Find where the given text appears and provide that cell's center as [x, y] coordinate. 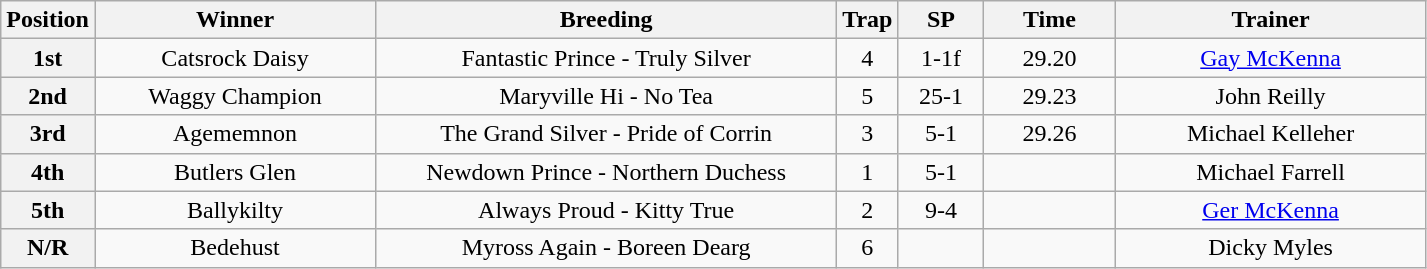
Gay McKenna [1270, 58]
Michael Farrell [1270, 172]
John Reilly [1270, 96]
1 [868, 172]
5 [868, 96]
9-4 [941, 210]
The Grand Silver - Pride of Corrin [606, 134]
1-1f [941, 58]
3 [868, 134]
Trap [868, 20]
Bedehust [234, 248]
Trainer [1270, 20]
Breeding [606, 20]
Newdown Prince - Northern Duchess [606, 172]
Time [1050, 20]
3rd [48, 134]
Position [48, 20]
2 [868, 210]
Maryville Hi - No Tea [606, 96]
1st [48, 58]
5th [48, 210]
Fantastic Prince - Truly Silver [606, 58]
Butlers Glen [234, 172]
Michael Kelleher [1270, 134]
29.26 [1050, 134]
Ballykilty [234, 210]
Ger McKenna [1270, 210]
29.23 [1050, 96]
25-1 [941, 96]
Dicky Myles [1270, 248]
2nd [48, 96]
29.20 [1050, 58]
N/R [48, 248]
Agememnon [234, 134]
4th [48, 172]
Winner [234, 20]
Catsrock Daisy [234, 58]
Myross Again - Boreen Dearg [606, 248]
Always Proud - Kitty True [606, 210]
4 [868, 58]
Waggy Champion [234, 96]
6 [868, 248]
SP [941, 20]
